Return [X, Y] of the center of cell containing provided text 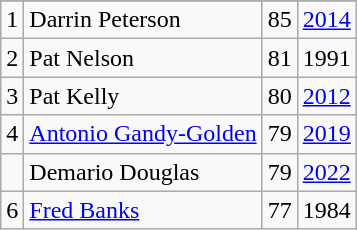
2012 [326, 96]
Demario Douglas [143, 172]
Darrin Peterson [143, 20]
3 [12, 96]
1991 [326, 58]
85 [280, 20]
2022 [326, 172]
Fred Banks [143, 210]
2014 [326, 20]
Pat Kelly [143, 96]
1984 [326, 210]
2019 [326, 134]
80 [280, 96]
4 [12, 134]
2 [12, 58]
Antonio Gandy-Golden [143, 134]
81 [280, 58]
Pat Nelson [143, 58]
1 [12, 20]
6 [12, 210]
77 [280, 210]
